Find where the given text appears and provide that cell's center as [X, Y] coordinate. 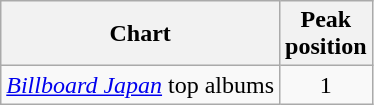
Peakposition [326, 34]
1 [326, 85]
Chart [140, 34]
Billboard Japan top albums [140, 85]
